For the text-containing cell, return its midpoint in (X, Y) coordinate format. 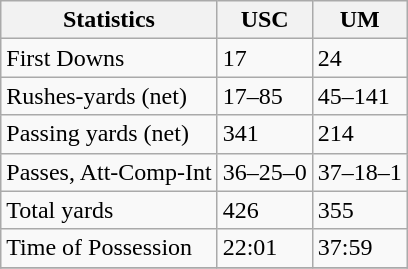
37–18–1 (360, 172)
Passing yards (net) (109, 134)
Passes, Att-Comp-Int (109, 172)
37:59 (360, 248)
UM (360, 20)
17 (264, 58)
17–85 (264, 96)
First Downs (109, 58)
Time of Possession (109, 248)
45–141 (360, 96)
Rushes-yards (net) (109, 96)
426 (264, 210)
214 (360, 134)
Total yards (109, 210)
341 (264, 134)
USC (264, 20)
22:01 (264, 248)
36–25–0 (264, 172)
355 (360, 210)
Statistics (109, 20)
24 (360, 58)
